Locate the cell with the specified text and output its [x, y] center coordinate. 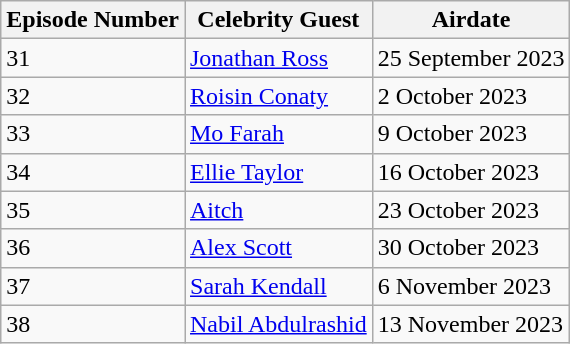
25 September 2023 [471, 58]
23 October 2023 [471, 210]
13 November 2023 [471, 324]
16 October 2023 [471, 172]
Episode Number [93, 20]
Sarah Kendall [278, 286]
32 [93, 96]
2 October 2023 [471, 96]
30 October 2023 [471, 248]
Nabil Abdulrashid [278, 324]
Airdate [471, 20]
Mo Farah [278, 134]
38 [93, 324]
Jonathan Ross [278, 58]
35 [93, 210]
33 [93, 134]
Alex Scott [278, 248]
Celebrity Guest [278, 20]
34 [93, 172]
Aitch [278, 210]
Roisin Conaty [278, 96]
31 [93, 58]
Ellie Taylor [278, 172]
9 October 2023 [471, 134]
37 [93, 286]
6 November 2023 [471, 286]
36 [93, 248]
